Search for the cell housing the specified text and yield its [x, y] center coordinate. 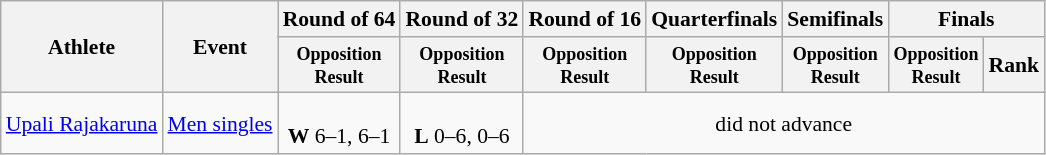
Round of 32 [462, 19]
Round of 16 [584, 19]
Men singles [220, 124]
W 6–1, 6–1 [340, 124]
Semifinals [835, 19]
Upali Rajakaruna [82, 124]
Quarterfinals [714, 19]
Finals [966, 19]
Event [220, 47]
L 0–6, 0–6 [462, 124]
did not advance [784, 124]
Round of 64 [340, 19]
Athlete [82, 47]
Rank [1014, 65]
